Scan for the cell matching the given text and deliver its (X, Y) coordinate at center. 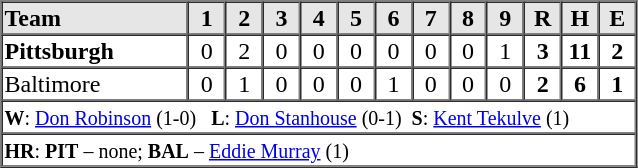
4 (318, 18)
E (618, 18)
HR: PIT – none; BAL – Eddie Murray (1) (319, 150)
Team (96, 18)
5 (356, 18)
11 (580, 50)
H (580, 18)
Pittsburgh (96, 50)
Baltimore (96, 84)
8 (468, 18)
W: Don Robinson (1-0) L: Don Stanhouse (0-1) S: Kent Tekulve (1) (319, 116)
7 (430, 18)
9 (506, 18)
R (542, 18)
